Search for the cell housing the specified text and yield its (X, Y) center coordinate. 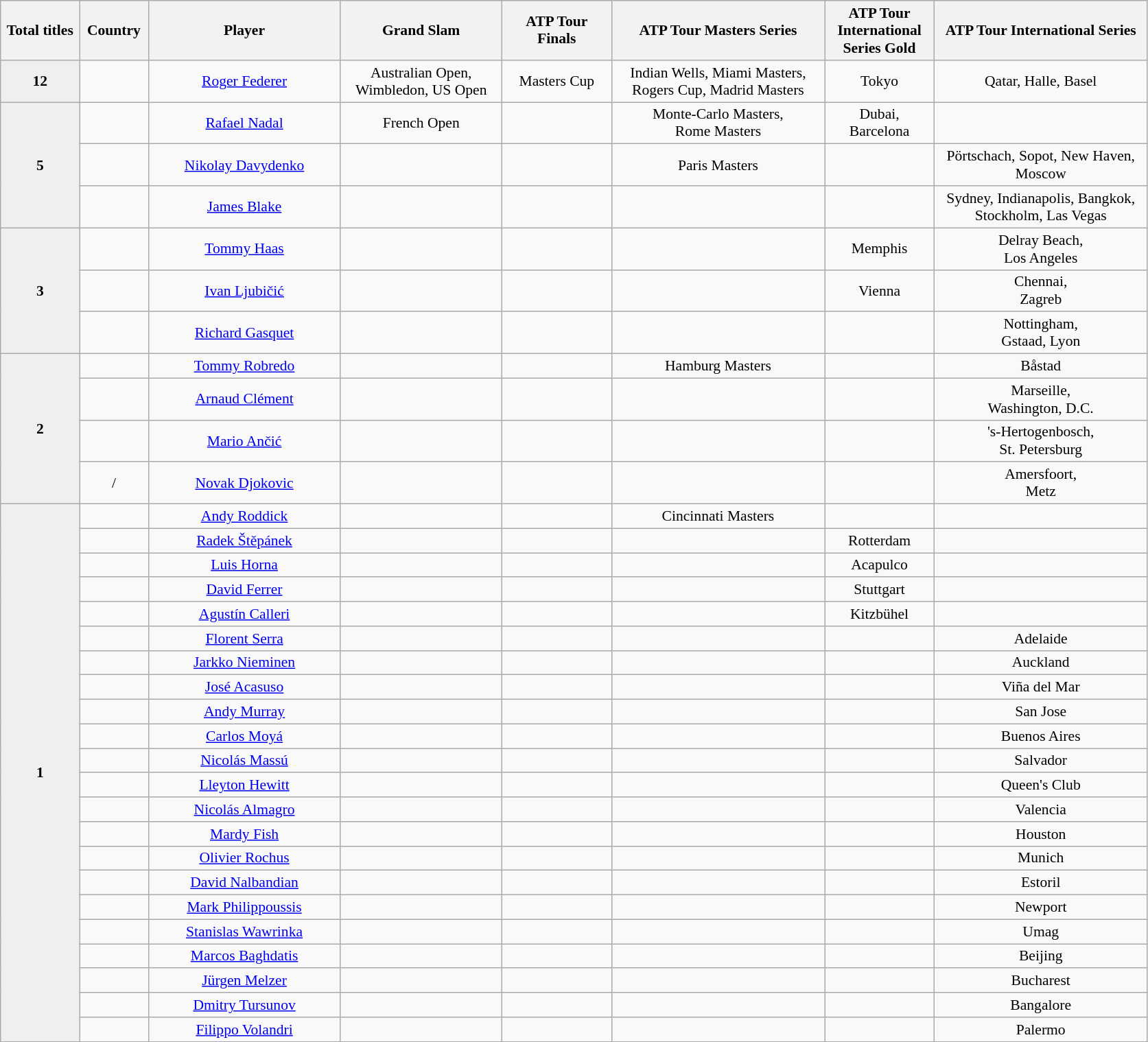
San Jose (1041, 712)
Cincinnati Masters (718, 517)
Munich (1041, 858)
Chennai, Zagreb (1041, 291)
Dubai, Barcelona (880, 123)
Viña del Mar (1041, 687)
Lleyton Hewitt (244, 785)
/ (114, 483)
Agustín Calleri (244, 614)
Indian Wells, Miami Masters, Rogers Cup, Madrid Masters (718, 81)
Andy Roddick (244, 517)
Kitzbühel (880, 614)
Jürgen Melzer (244, 981)
José Acasuso (244, 687)
Novak Djokovic (244, 483)
Acapulco (880, 565)
Dmitry Tursunov (244, 1005)
Mark Philippoussis (244, 908)
Luis Horna (244, 565)
Adelaide (1041, 639)
Grand Slam (421, 30)
ATP Tour International Series (1041, 30)
Bucharest (1041, 981)
5 (40, 165)
Amersfoort, Metz (1041, 483)
David Nalbandian (244, 883)
Nicolás Massú (244, 761)
Memphis (880, 248)
Beijing (1041, 956)
Ivan Ljubičić (244, 291)
Country (114, 30)
Sydney, Indianapolis, Bangkok, Stockholm, Las Vegas (1041, 207)
Nottingham, Gstaad, Lyon (1041, 333)
Roger Federer (244, 81)
Andy Murray (244, 712)
Auckland (1041, 663)
Filippo Volandri (244, 1030)
Masters Cup (557, 81)
Queen's Club (1041, 785)
Paris Masters (718, 165)
Pörtschach, Sopot, New Haven, Moscow (1041, 165)
Newport (1041, 908)
Delray Beach, Los Angeles (1041, 248)
Houston (1041, 834)
Mario Ančić (244, 440)
Mardy Fish (244, 834)
David Ferrer (244, 590)
Marcos Baghdatis (244, 956)
Båstad (1041, 366)
Tommy Haas (244, 248)
Estoril (1041, 883)
ATP Tour Masters Series (718, 30)
Australian Open, Wimbledon, US Open (421, 81)
Olivier Rochus (244, 858)
Palermo (1041, 1030)
Tokyo (880, 81)
Jarkko Nieminen (244, 663)
Rafael Nadal (244, 123)
3 (40, 291)
Tommy Robredo (244, 366)
ATP Tour International Series Gold (880, 30)
12 (40, 81)
Florent Serra (244, 639)
Nicolás Almagro (244, 809)
's-Hertogenbosch, St. Petersburg (1041, 440)
Marseille, Washington, D.C. (1041, 399)
Stanislas Wawrinka (244, 932)
Stuttgart (880, 590)
French Open (421, 123)
Player (244, 30)
Carlos Moyá (244, 736)
ATP Tour Finals (557, 30)
2 (40, 429)
James Blake (244, 207)
Richard Gasquet (244, 333)
Radek Štěpánek (244, 541)
Rotterdam (880, 541)
Qatar, Halle, Basel (1041, 81)
Vienna (880, 291)
Hamburg Masters (718, 366)
Salvador (1041, 761)
Arnaud Clément (244, 399)
Valencia (1041, 809)
Umag (1041, 932)
Monte-Carlo Masters, Rome Masters (718, 123)
Bangalore (1041, 1005)
1 (40, 773)
Nikolay Davydenko (244, 165)
Total titles (40, 30)
Buenos Aires (1041, 736)
